Extract the [x, y] coordinate from the center of the cell holding the provided text.  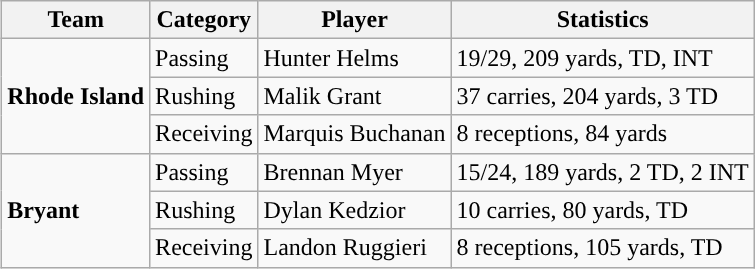
Statistics [602, 20]
Rhode Island [76, 96]
Dylan Kedzior [354, 210]
37 carries, 204 yards, 3 TD [602, 96]
8 receptions, 84 yards [602, 134]
Marquis Buchanan [354, 134]
Landon Ruggieri [354, 248]
19/29, 209 yards, TD, INT [602, 58]
Hunter Helms [354, 58]
Category [204, 20]
Team [76, 20]
10 carries, 80 yards, TD [602, 210]
Brennan Myer [354, 172]
Player [354, 20]
15/24, 189 yards, 2 TD, 2 INT [602, 172]
Malik Grant [354, 96]
8 receptions, 105 yards, TD [602, 248]
Bryant [76, 210]
